Return (X, Y) of the center of cell containing provided text 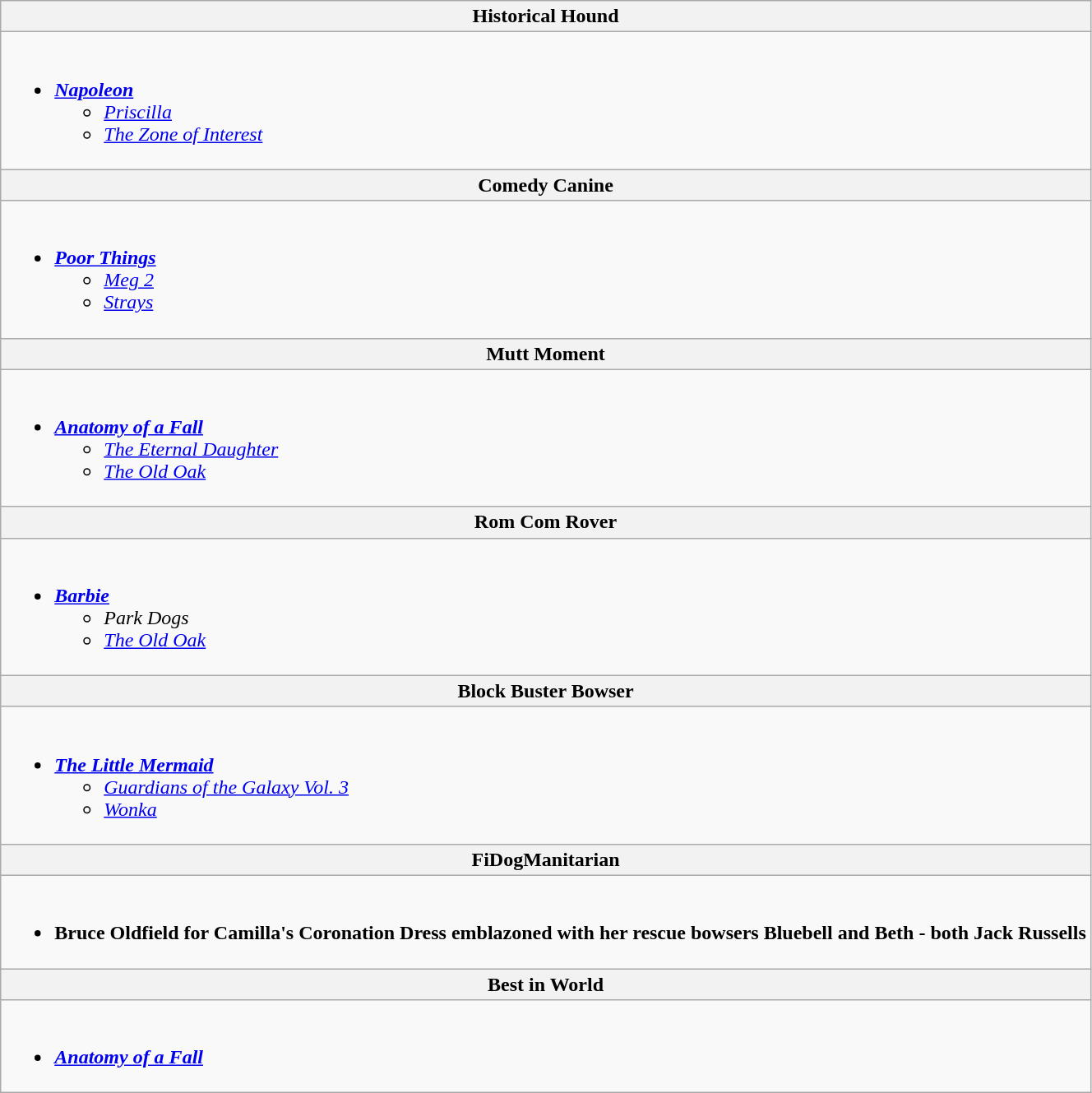
NapoleonPriscillaThe Zone of Interest (546, 100)
FiDogManitarian (546, 859)
Anatomy of a Fall (546, 1046)
Comedy Canine (546, 185)
Bruce Oldfield for Camilla's Coronation Dress emblazoned with her rescue bowsers Bluebell and Beth - both Jack Russells (546, 921)
Historical Hound (546, 16)
Poor ThingsMeg 2Strays (546, 270)
Rom Com Rover (546, 522)
Block Buster Bowser (546, 691)
Best in World (546, 984)
BarbiePark DogsThe Old Oak (546, 607)
The Little MermaidGuardians of the Galaxy Vol. 3Wonka (546, 775)
Mutt Moment (546, 354)
Anatomy of a FallThe Eternal DaughterThe Old Oak (546, 438)
